Locate the cell with the specified text and output its (x, y) center coordinate. 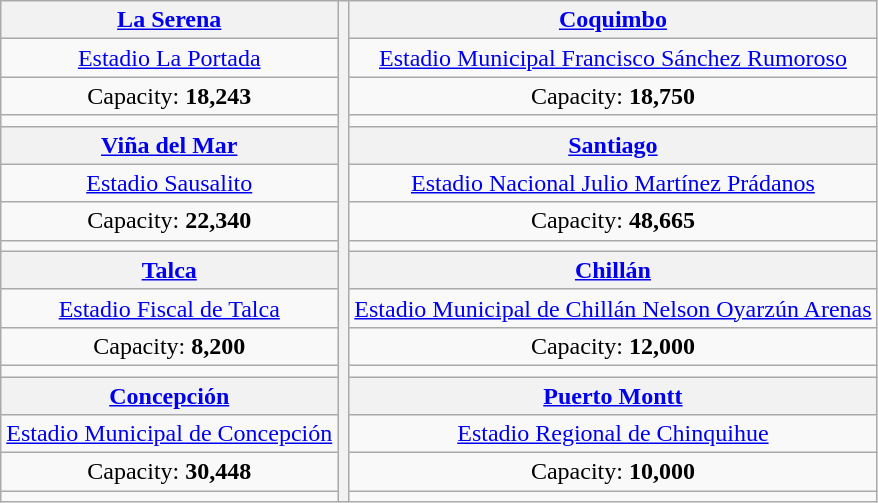
Capacity: 18,243 (170, 96)
Capacity: 18,750 (613, 96)
Capacity: 10,000 (613, 472)
Estadio Nacional Julio Martínez Prádanos (613, 183)
Talca (170, 270)
Chillán (613, 270)
Estadio Municipal Francisco Sánchez Rumoroso (613, 58)
Estadio Fiscal de Talca (170, 308)
Puerto Montt (613, 395)
Santiago (613, 145)
Capacity: 12,000 (613, 346)
Estadio Regional de Chinquihue (613, 434)
Viña del Mar (170, 145)
La Serena (170, 20)
Estadio La Portada (170, 58)
Capacity: 22,340 (170, 221)
Estadio Municipal de Concepción (170, 434)
Capacity: 8,200 (170, 346)
Concepción (170, 395)
Estadio Municipal de Chillán Nelson Oyarzún Arenas (613, 308)
Estadio Sausalito (170, 183)
Coquimbo (613, 20)
Capacity: 30,448 (170, 472)
Capacity: 48,665 (613, 221)
